Pinpoint the cell where the given text exists, returning its [x, y] midpoint coordinate. 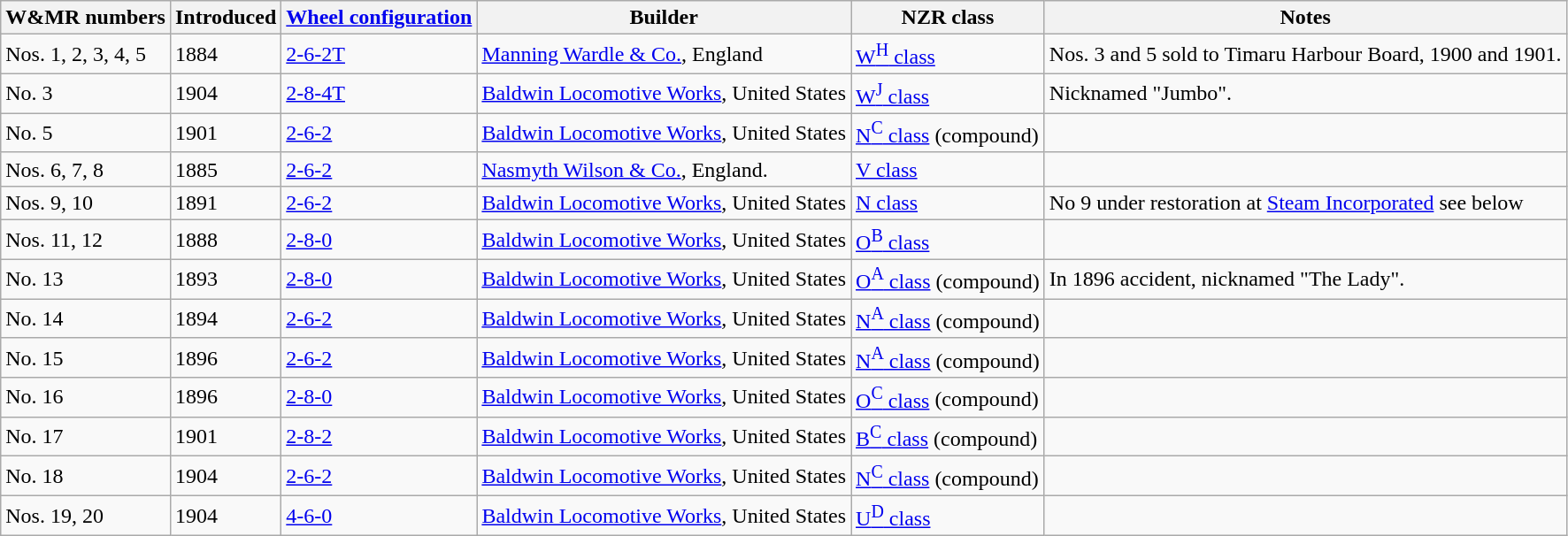
V class [949, 169]
Introduced [225, 18]
Notes [1305, 18]
2-6-2T [379, 55]
OB class [949, 241]
Wheel configuration [379, 18]
BC class (compound) [949, 437]
1888 [225, 241]
Nos. 9, 10 [86, 203]
UD class [949, 515]
WH class [949, 55]
No 9 under restoration at Steam Incorporated see below [1305, 203]
No. 15 [86, 357]
WJ class [949, 94]
2-8-2 [379, 437]
1894 [225, 318]
1891 [225, 203]
Nicknamed "Jumbo". [1305, 94]
No. 17 [86, 437]
Nos. 3 and 5 sold to Timaru Harbour Board, 1900 and 1901. [1305, 55]
Nasmyth Wilson & Co., England. [664, 169]
In 1896 accident, nicknamed "The Lady". [1305, 279]
No. 14 [86, 318]
Manning Wardle & Co., England [664, 55]
N class [949, 203]
1884 [225, 55]
Nos. 1, 2, 3, 4, 5 [86, 55]
No. 16 [86, 398]
1885 [225, 169]
Nos. 11, 12 [86, 241]
4-6-0 [379, 515]
OC class (compound) [949, 398]
No. 3 [86, 94]
No. 18 [86, 476]
2-8-4T [379, 94]
1893 [225, 279]
OA class (compound) [949, 279]
No. 13 [86, 279]
No. 5 [86, 133]
NZR class [949, 18]
Nos. 19, 20 [86, 515]
W&MR numbers [86, 18]
Builder [664, 18]
Nos. 6, 7, 8 [86, 169]
